Provide the [x, y] coordinate of the cell's center where the given text is located.  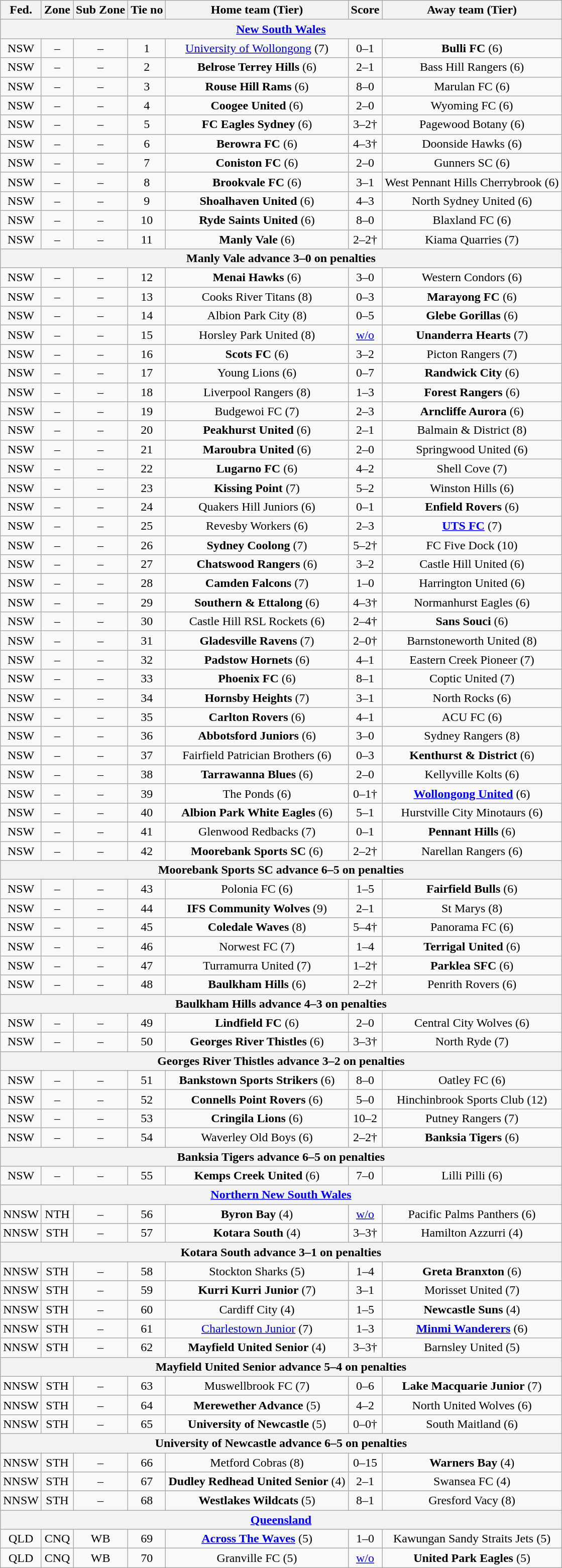
Manly Vale advance 3–0 on penalties [281, 259]
8 [147, 182]
North United Wolves (6) [472, 1405]
Chatswood Rangers (6) [257, 564]
5–1 [365, 812]
Across The Waves (5) [257, 1539]
34 [147, 698]
54 [147, 1137]
Coledale Waves (8) [257, 927]
Muswellbrook FC (7) [257, 1386]
New South Wales [281, 29]
Byron Bay (4) [257, 1214]
Score [365, 10]
FC Eagles Sydney (6) [257, 125]
56 [147, 1214]
Kurri Kurri Junior (7) [257, 1290]
5 [147, 125]
Picton Rangers (7) [472, 354]
57 [147, 1233]
2 [147, 67]
13 [147, 297]
14 [147, 316]
69 [147, 1539]
27 [147, 564]
Cooks River Titans (8) [257, 297]
Fairfield Bulls (6) [472, 889]
Coogee United (6) [257, 105]
Maroubra United (6) [257, 449]
Home team (Tier) [257, 10]
Sans Souci (6) [472, 622]
Mayfield United Senior advance 5–4 on penalties [281, 1367]
Young Lions (6) [257, 373]
Kissing Point (7) [257, 488]
68 [147, 1501]
Lilli Pilli (6) [472, 1176]
Gresford Vacy (8) [472, 1501]
21 [147, 449]
24 [147, 507]
Hurstville City Minotaurs (6) [472, 812]
31 [147, 641]
0–15 [365, 1463]
66 [147, 1463]
St Marys (8) [472, 908]
Narellan Rangers (6) [472, 851]
Marulan FC (6) [472, 86]
6 [147, 144]
1–2† [365, 966]
Glebe Gorillas (6) [472, 316]
University of Newcastle advance 6–5 on penalties [281, 1443]
30 [147, 622]
North Rocks (6) [472, 698]
Camden Falcons (7) [257, 583]
Kellyville Kolts (6) [472, 774]
United Park Eagles (5) [472, 1558]
46 [147, 946]
Doonside Hawks (6) [472, 144]
Scots FC (6) [257, 354]
Connells Point Rovers (6) [257, 1099]
Newcastle Suns (4) [472, 1309]
3–2† [365, 125]
15 [147, 335]
41 [147, 831]
Quakers Hill Juniors (6) [257, 507]
60 [147, 1309]
Castle Hill RSL Rockets (6) [257, 622]
Abbotsford Juniors (6) [257, 736]
59 [147, 1290]
Panorama FC (6) [472, 927]
11 [147, 239]
The Ponds (6) [257, 793]
53 [147, 1118]
Enfield Rovers (6) [472, 507]
Sub Zone [100, 10]
25 [147, 526]
7 [147, 163]
NTH [57, 1214]
22 [147, 468]
Coniston FC (6) [257, 163]
Peakhurst United (6) [257, 430]
0–1† [365, 793]
Hamilton Azzurri (4) [472, 1233]
South Maitland (6) [472, 1424]
55 [147, 1176]
Bass Hill Rangers (6) [472, 67]
Western Condors (6) [472, 278]
Wollongong United (6) [472, 793]
Putney Rangers (7) [472, 1118]
Springwood United (6) [472, 449]
65 [147, 1424]
Charlestown Junior (7) [257, 1329]
University of Wollongong (7) [257, 48]
Fed. [21, 10]
IFS Community Wolves (9) [257, 908]
Gunners SC (6) [472, 163]
44 [147, 908]
5–0 [365, 1099]
Waverley Old Boys (6) [257, 1137]
63 [147, 1386]
Cardiff City (4) [257, 1309]
19 [147, 411]
Albion Park City (8) [257, 316]
33 [147, 679]
Queensland [281, 1520]
3 [147, 86]
Coptic United (7) [472, 679]
45 [147, 927]
Georges River Thistles (6) [257, 1042]
18 [147, 392]
35 [147, 717]
Sydney Coolong (7) [257, 545]
Metford Cobras (8) [257, 1463]
Barnsley United (5) [472, 1348]
Mayfield United Senior (4) [257, 1348]
Blaxland FC (6) [472, 220]
32 [147, 660]
Brookvale FC (6) [257, 182]
Kotara South (4) [257, 1233]
Westlakes Wildcats (5) [257, 1501]
Hinchinbrook Sports Club (12) [472, 1099]
Tie no [147, 10]
Belrose Terrey Hills (6) [257, 67]
Bankstown Sports Strikers (6) [257, 1080]
5–4† [365, 927]
Horsley Park United (8) [257, 335]
Kemps Creek United (6) [257, 1176]
20 [147, 430]
0–5 [365, 316]
Moorebank Sports SC (6) [257, 851]
37 [147, 755]
4 [147, 105]
West Pennant Hills Cherrybrook (6) [472, 182]
38 [147, 774]
Bulli FC (6) [472, 48]
Ryde Saints United (6) [257, 220]
ACU FC (6) [472, 717]
Cringila Lions (6) [257, 1118]
10 [147, 220]
Granville FC (5) [257, 1558]
50 [147, 1042]
0–7 [365, 373]
Baulkham Hills (6) [257, 985]
Pagewood Botany (6) [472, 125]
Shell Cove (7) [472, 468]
Banksia Tigers advance 6–5 on penalties [281, 1156]
Albion Park White Eagles (6) [257, 812]
Pacific Palms Panthers (6) [472, 1214]
Merewether Advance (5) [257, 1405]
36 [147, 736]
Harrington United (6) [472, 583]
40 [147, 812]
42 [147, 851]
Lugarno FC (6) [257, 468]
62 [147, 1348]
Menai Hawks (6) [257, 278]
Warners Bay (4) [472, 1463]
Kiama Quarries (7) [472, 239]
5–2 [365, 488]
Randwick City (6) [472, 373]
Barnstoneworth United (8) [472, 641]
Fairfield Patrician Brothers (6) [257, 755]
Winston Hills (6) [472, 488]
67 [147, 1482]
Kotara South advance 3–1 on penalties [281, 1252]
Gladesville Ravens (7) [257, 641]
Revesby Workers (6) [257, 526]
Away team (Tier) [472, 10]
Liverpool Rangers (8) [257, 392]
28 [147, 583]
Eastern Creek Pioneer (7) [472, 660]
26 [147, 545]
Lindfield FC (6) [257, 1023]
58 [147, 1271]
Parklea SFC (6) [472, 966]
7–0 [365, 1176]
Baulkham Hills advance 4–3 on penalties [281, 1004]
Padstow Hornets (6) [257, 660]
Minmi Wanderers (6) [472, 1329]
0–0† [365, 1424]
Phoenix FC (6) [257, 679]
0–6 [365, 1386]
Tarrawanna Blues (6) [257, 774]
Budgewoi FC (7) [257, 411]
9 [147, 201]
47 [147, 966]
12 [147, 278]
5–2† [365, 545]
Castle Hill United (6) [472, 564]
Forest Rangers (6) [472, 392]
Manly Vale (6) [257, 239]
4–3 [365, 201]
17 [147, 373]
Kawungan Sandy Straits Jets (5) [472, 1539]
Southern & Ettalong (6) [257, 602]
Turramurra United (7) [257, 966]
51 [147, 1080]
Oatley FC (6) [472, 1080]
Georges River Thistles advance 3–2 on penalties [281, 1061]
Dudley Redhead United Senior (4) [257, 1482]
29 [147, 602]
Unanderra Hearts (7) [472, 335]
Stockton Sharks (5) [257, 1271]
2–4† [365, 622]
64 [147, 1405]
Balmain & District (8) [472, 430]
Pennant Hills (6) [472, 831]
Central City Wolves (6) [472, 1023]
Berowra FC (6) [257, 144]
Wyoming FC (6) [472, 105]
North Sydney United (6) [472, 201]
Marayong FC (6) [472, 297]
Morisset United (7) [472, 1290]
16 [147, 354]
Arncliffe Aurora (6) [472, 411]
23 [147, 488]
Glenwood Redbacks (7) [257, 831]
Terrigal United (6) [472, 946]
2–0† [365, 641]
Greta Branxton (6) [472, 1271]
Norwest FC (7) [257, 946]
70 [147, 1558]
Swansea FC (4) [472, 1482]
Polonia FC (6) [257, 889]
48 [147, 985]
Moorebank Sports SC advance 6–5 on penalties [281, 870]
61 [147, 1329]
Sydney Rangers (8) [472, 736]
10–2 [365, 1118]
University of Newcastle (5) [257, 1424]
Kenthurst & District (6) [472, 755]
Shoalhaven United (6) [257, 201]
Lake Macquarie Junior (7) [472, 1386]
Zone [57, 10]
39 [147, 793]
Banksia Tigers (6) [472, 1137]
Penrith Rovers (6) [472, 985]
Rouse Hill Rams (6) [257, 86]
Hornsby Heights (7) [257, 698]
Normanhurst Eagles (6) [472, 602]
43 [147, 889]
UTS FC (7) [472, 526]
Carlton Rovers (6) [257, 717]
1 [147, 48]
FC Five Dock (10) [472, 545]
Northern New South Wales [281, 1195]
49 [147, 1023]
52 [147, 1099]
North Ryde (7) [472, 1042]
